Detect which cell encompasses the target text, then output its [x, y] center coordinate. 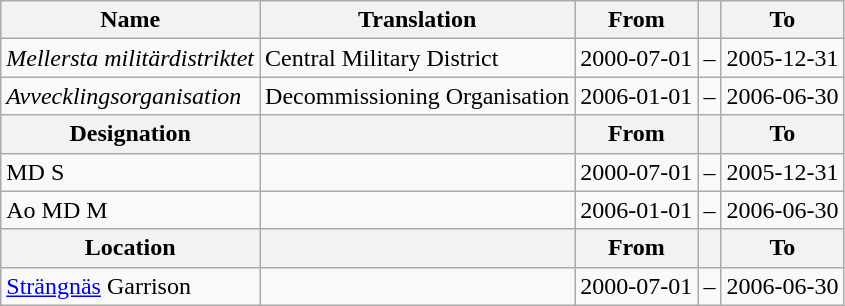
Mellersta militärdistriktet [130, 58]
MD S [130, 172]
Designation [130, 134]
Strängnäs Garrison [130, 286]
Central Military District [418, 58]
Translation [418, 20]
Decommissioning Organisation [418, 96]
Ao MD M [130, 210]
Name [130, 20]
Avvecklingsorganisation [130, 96]
Location [130, 248]
